Extract the (X, Y) coordinate from the center of the cell holding the provided text.  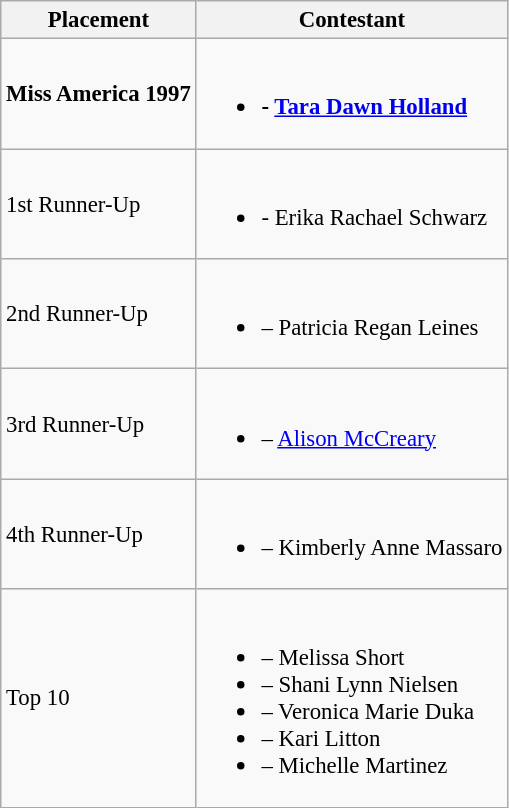
– Alison McCreary (352, 424)
Miss America 1997 (98, 94)
Placement (98, 20)
Contestant (352, 20)
– Patricia Regan Leines (352, 314)
1st Runner-Up (98, 204)
3rd Runner-Up (98, 424)
- Erika Rachael Schwarz (352, 204)
2nd Runner-Up (98, 314)
– Melissa Short – Shani Lynn Nielsen – Veronica Marie Duka – Kari Litton – Michelle Martinez (352, 698)
Top 10 (98, 698)
4th Runner-Up (98, 534)
- Tara Dawn Holland (352, 94)
– Kimberly Anne Massaro (352, 534)
